Find where the given text appears and provide that cell's center as (X, Y) coordinate. 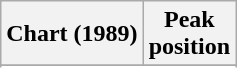
Chart (1989) (72, 34)
Peakposition (189, 34)
